Provide the [X, Y] coordinate of the cell's center where the given text is located.  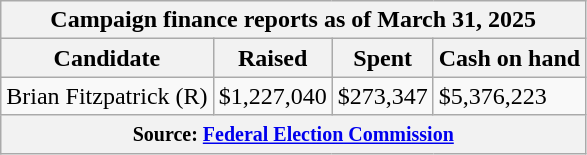
Source: Federal Election Commission [294, 134]
Spent [382, 58]
Campaign finance reports as of March 31, 2025 [294, 20]
Raised [272, 58]
$5,376,223 [509, 96]
Candidate [107, 58]
Cash on hand [509, 58]
Brian Fitzpatrick (R) [107, 96]
$273,347 [382, 96]
$1,227,040 [272, 96]
